Provide the [x, y] coordinate of the cell's center where the given text is located.  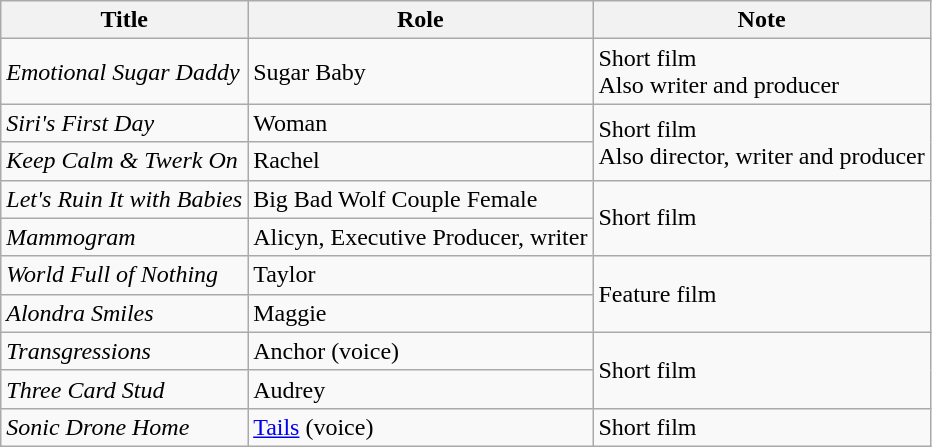
Maggie [420, 313]
Emotional Sugar Daddy [124, 72]
World Full of Nothing [124, 275]
Transgressions [124, 351]
Three Card Stud [124, 389]
Woman [420, 123]
Tails (voice) [420, 427]
Big Bad Wolf Couple Female [420, 199]
Alicyn, Executive Producer, writer [420, 237]
Mammogram [124, 237]
Role [420, 20]
Sugar Baby [420, 72]
Siri's First Day [124, 123]
Anchor (voice) [420, 351]
Title [124, 20]
Note [762, 20]
Audrey [420, 389]
Keep Calm & Twerk On [124, 161]
Sonic Drone Home [124, 427]
Feature film [762, 294]
Short filmAlso writer and producer [762, 72]
Short filmAlso director, writer and producer [762, 142]
Rachel [420, 161]
Let's Ruin It with Babies [124, 199]
Taylor [420, 275]
Alondra Smiles [124, 313]
